For the text-containing cell, return its midpoint in [X, Y] coordinate format. 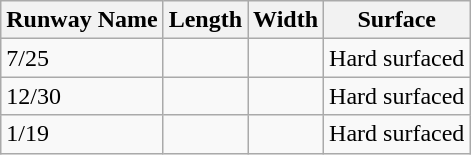
Surface [397, 20]
1/19 [82, 134]
Runway Name [82, 20]
Width [286, 20]
12/30 [82, 96]
7/25 [82, 58]
Length [205, 20]
